Return [X, Y] of the center of cell containing provided text 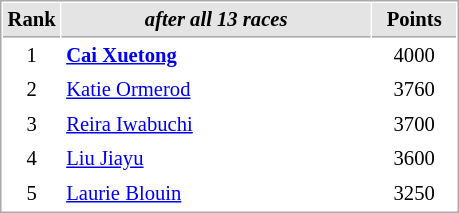
Points [414, 20]
Cai Xuetong [216, 56]
2 [32, 90]
Rank [32, 20]
3700 [414, 124]
1 [32, 56]
Laurie Blouin [216, 194]
Liu Jiayu [216, 158]
3600 [414, 158]
4000 [414, 56]
3760 [414, 90]
after all 13 races [216, 20]
3 [32, 124]
5 [32, 194]
Reira Iwabuchi [216, 124]
Katie Ormerod [216, 90]
3250 [414, 194]
4 [32, 158]
